Identify which cell holds the provided text, then report its (X, Y) central coordinate. 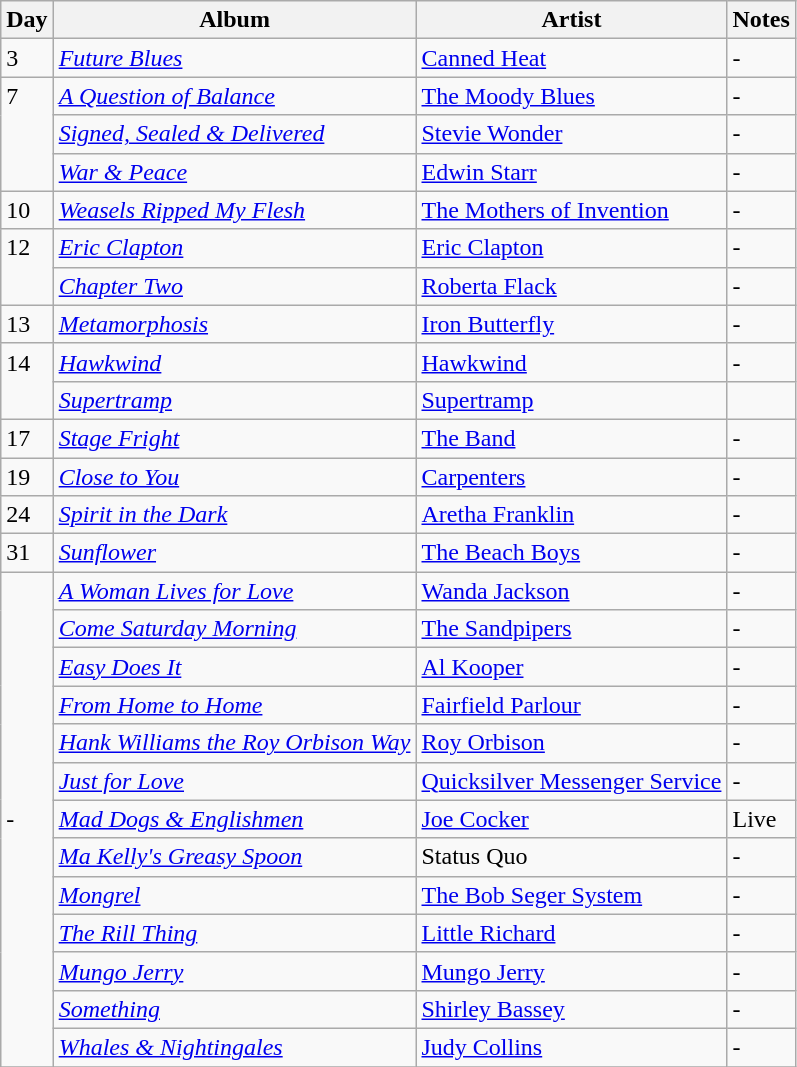
Future Blues (234, 58)
12 (27, 267)
Metamorphosis (234, 324)
A Woman Lives for Love (234, 591)
31 (27, 553)
Quicksilver Messenger Service (572, 781)
Chapter Two (234, 286)
The Mothers of Invention (572, 210)
Mongrel (234, 895)
Signed, Sealed & Delivered (234, 134)
Stevie Wonder (572, 134)
Weasels Ripped My Flesh (234, 210)
The Moody Blues (572, 96)
Al Kooper (572, 667)
Album (234, 20)
Sunflower (234, 553)
17 (27, 438)
13 (27, 324)
7 (27, 134)
Joe Cocker (572, 819)
Live (761, 819)
14 (27, 381)
19 (27, 477)
3 (27, 58)
The Sandpipers (572, 629)
The Band (572, 438)
Ma Kelly's Greasy Spoon (234, 857)
Mad Dogs & Englishmen (234, 819)
24 (27, 515)
Easy Does It (234, 667)
Judy Collins (572, 1047)
Stage Fright (234, 438)
Aretha Franklin (572, 515)
Little Richard (572, 933)
Canned Heat (572, 58)
Fairfield Parlour (572, 705)
Wanda Jackson (572, 591)
The Rill Thing (234, 933)
War & Peace (234, 172)
Whales & Nightingales (234, 1047)
Roy Orbison (572, 743)
A Question of Balance (234, 96)
Iron Butterfly (572, 324)
Roberta Flack (572, 286)
Day (27, 20)
Come Saturday Morning (234, 629)
Artist (572, 20)
Status Quo (572, 857)
Spirit in the Dark (234, 515)
The Bob Seger System (572, 895)
Hank Williams the Roy Orbison Way (234, 743)
Just for Love (234, 781)
Shirley Bassey (572, 1009)
10 (27, 210)
Close to You (234, 477)
The Beach Boys (572, 553)
Something (234, 1009)
Notes (761, 20)
From Home to Home (234, 705)
Carpenters (572, 477)
Edwin Starr (572, 172)
